Search for the cell housing the specified text and yield its [x, y] center coordinate. 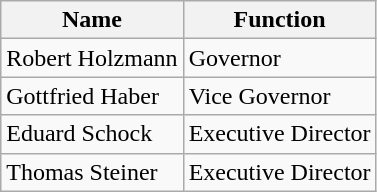
Function [280, 20]
Vice Governor [280, 96]
Eduard Schock [92, 134]
Name [92, 20]
Robert Holzmann [92, 58]
Governor [280, 58]
Thomas Steiner [92, 172]
Gottfried Haber [92, 96]
